Detect which cell encompasses the target text, then output its [X, Y] center coordinate. 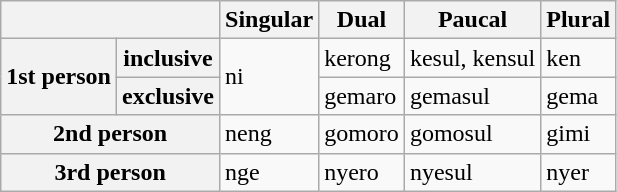
gemaro [362, 96]
neng [270, 134]
2nd person [110, 134]
3rd person [110, 172]
1st person [59, 77]
nyero [362, 172]
kerong [362, 58]
nyesul [472, 172]
gomoro [362, 134]
kesul, kensul [472, 58]
Singular [270, 20]
nyer [578, 172]
ni [270, 77]
gema [578, 96]
gimi [578, 134]
Plural [578, 20]
exclusive [168, 96]
gomosul [472, 134]
Dual [362, 20]
ken [578, 58]
inclusive [168, 58]
Paucal [472, 20]
nge [270, 172]
gemasul [472, 96]
